Capture the cell that displays the provided text and extract its (x, y) central coordinate. 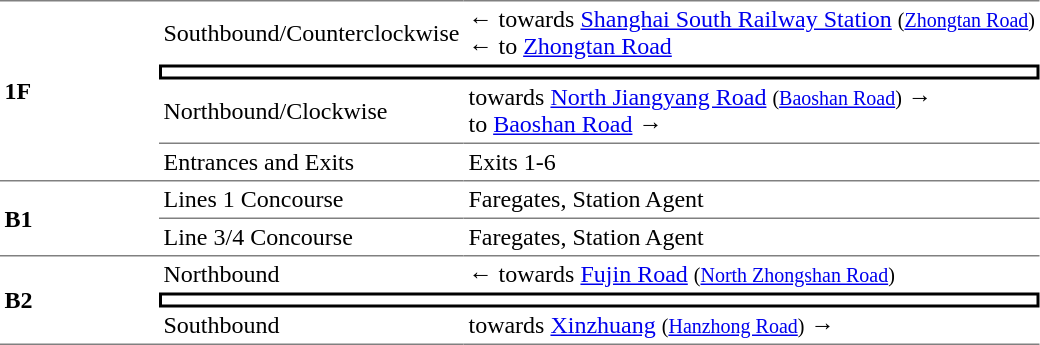
← towards Shanghai South Railway Station (Zhongtan Road)← to Zhongtan Road (752, 32)
← towards Fujin Road (North Zhongshan Road) (752, 274)
1F (80, 91)
towards North Jiangyang Road (Baoshan Road) → to Baoshan Road → (752, 112)
B2 (80, 300)
Line 3/4 Concourse (312, 238)
Northbound (312, 274)
Exits 1-6 (752, 163)
Lines 1 Concourse (312, 201)
Northbound/Clockwise (312, 112)
B1 (80, 220)
Entrances and Exits (312, 163)
Southbound/Counterclockwise (312, 32)
